Return the [X, Y] coordinate for the center point of the cell that contains the specified text.  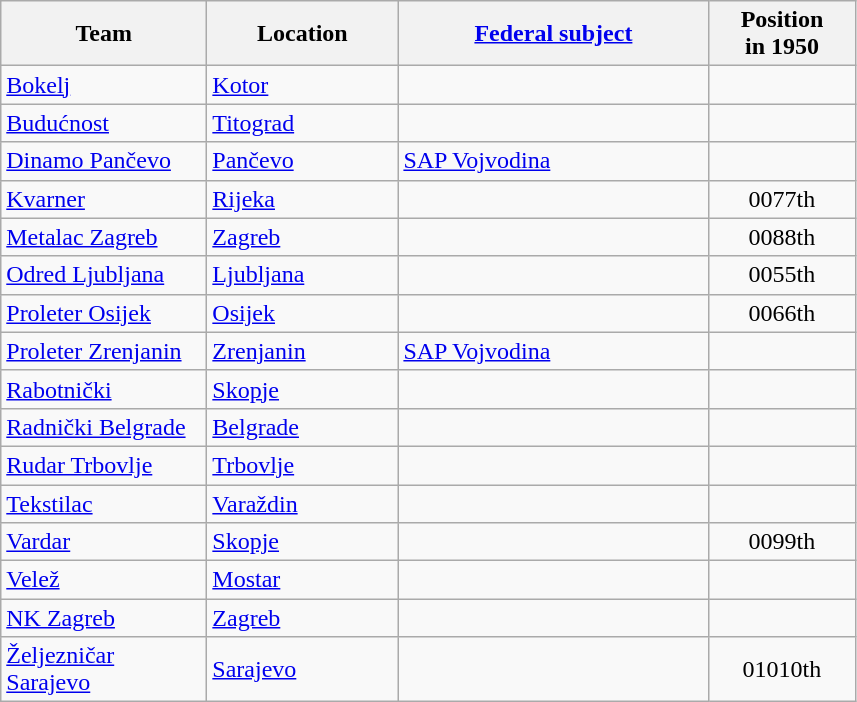
Rabotnički [104, 389]
Metalac Zagreb [104, 237]
Osijek [302, 313]
Odred Ljubljana [104, 275]
0077th [782, 199]
Tekstilac [104, 503]
Dinamo Pančevo [104, 161]
Sarajevo [302, 670]
Titograd [302, 123]
Mostar [302, 580]
Radnički Belgrade [104, 427]
Velež [104, 580]
Željezničar Sarajevo [104, 670]
Federal subject [554, 34]
Bokelj [104, 85]
Trbovlje [302, 465]
Rudar Trbovlje [104, 465]
Team [104, 34]
0088th [782, 237]
Rijeka [302, 199]
Kotor [302, 85]
0055th [782, 275]
Pančevo [302, 161]
Ljubljana [302, 275]
Kvarner [104, 199]
Vardar [104, 542]
Belgrade [302, 427]
0099th [782, 542]
0066th [782, 313]
Proleter Zrenjanin [104, 351]
NK Zagreb [104, 618]
Positionin 1950 [782, 34]
Varaždin [302, 503]
Budućnost [104, 123]
Zrenjanin [302, 351]
01010th [782, 670]
Location [302, 34]
Proleter Osijek [104, 313]
